Provide the (X, Y) coordinate of the cell's center where the given text is located.  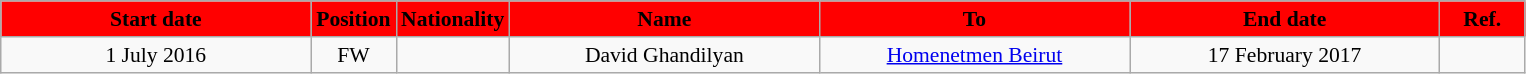
Name (664, 19)
Homenetmen Beirut (974, 55)
Ref. (1482, 19)
To (974, 19)
David Ghandilyan (664, 55)
1 July 2016 (156, 55)
Nationality (452, 19)
17 February 2017 (1285, 55)
Position (354, 19)
End date (1285, 19)
FW (354, 55)
Start date (156, 19)
